Identify which cell holds the provided text, then report its (X, Y) central coordinate. 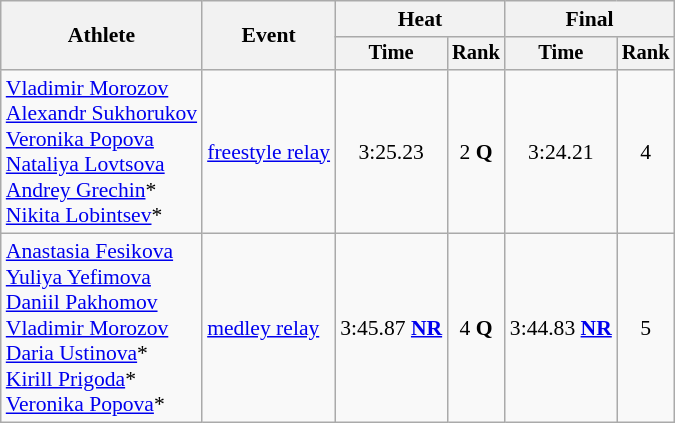
Event (268, 36)
Athlete (102, 36)
4 (646, 152)
2 Q (476, 152)
3:44.83 NR (561, 328)
Heat (420, 19)
3:24.21 (561, 152)
medley relay (268, 328)
5 (646, 328)
Vladimir MorozovAlexandr SukhorukovVeronika PopovaNataliya LovtsovaAndrey Grechin*Nikita Lobintsev* (102, 152)
Anastasia FesikovaYuliya YefimovaDaniil PakhomovVladimir MorozovDaria Ustinova*Kirill Prigoda*Veronika Popova* (102, 328)
3:25.23 (391, 152)
freestyle relay (268, 152)
3:45.87 NR (391, 328)
4 Q (476, 328)
Final (590, 19)
